Extract the [x, y] coordinate from the center of the cell holding the provided text.  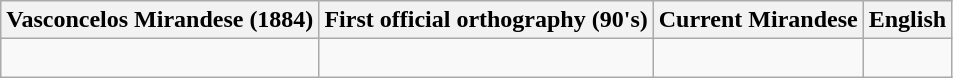
Vasconcelos Mirandese (1884) [160, 20]
First official orthography (90's) [486, 20]
Current Mirandese [758, 20]
English [907, 20]
